Determine the (X, Y) coordinate at the center of the cell enclosing the given text.  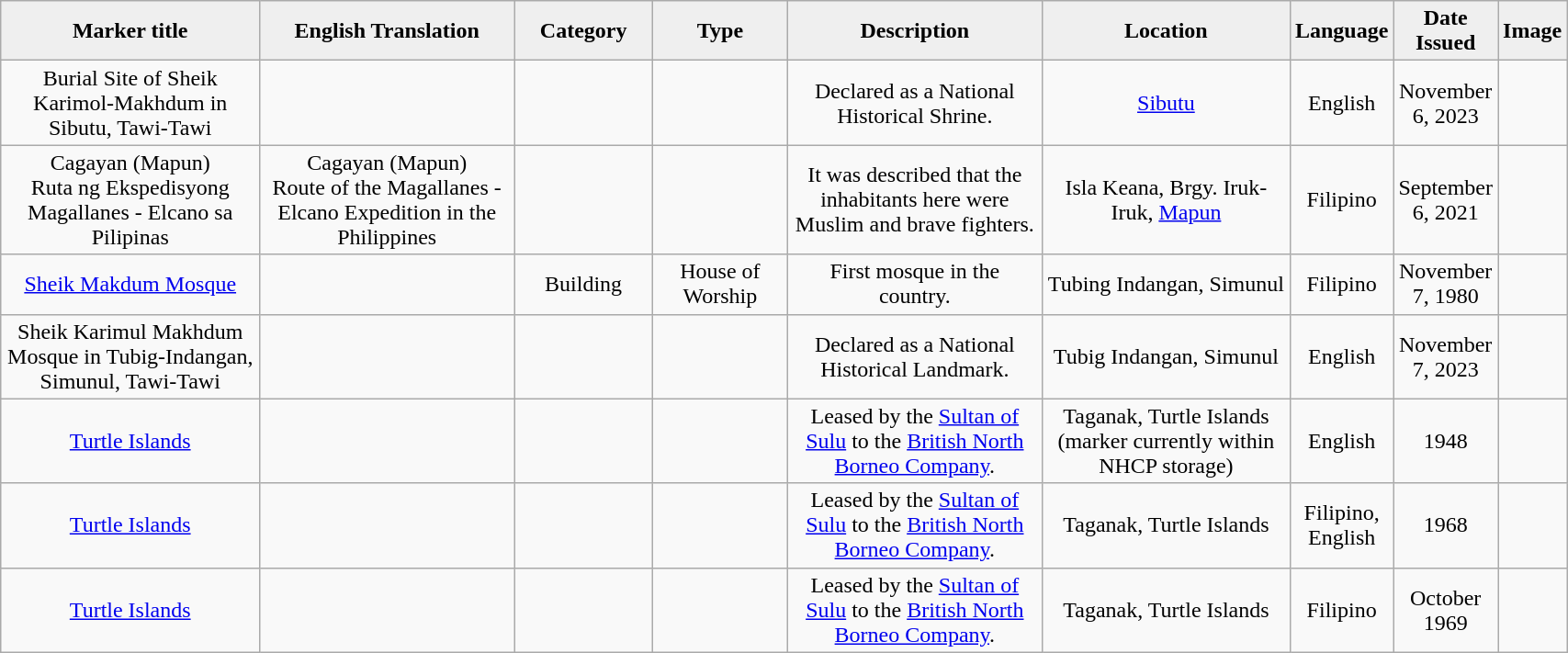
Building (584, 285)
Burial Site of Sheik Karimol-Makhdum in Sibutu, Tawi-Tawi (130, 103)
Location (1166, 31)
November 7, 1980 (1446, 285)
Sheik Makdum Mosque (130, 285)
Tubig Indangan, Simunul (1166, 356)
November 6, 2023 (1446, 103)
Tubing Indangan, Simunul (1166, 285)
Sibutu (1166, 103)
Marker title (130, 31)
Date Issued (1446, 31)
Taganak, Turtle Islands (marker currently within NHCP storage) (1166, 441)
1948 (1446, 441)
Category (584, 31)
Language (1341, 31)
Image (1532, 31)
Declared as a National Historical Landmark. (915, 356)
English Translation (388, 31)
September 6, 2021 (1446, 200)
Description (915, 31)
Declared as a National Historical Shrine. (915, 103)
November 7, 2023 (1446, 356)
Isla Keana, Brgy. Iruk-Iruk, Mapun (1166, 200)
October 1969 (1446, 610)
Cagayan (Mapun)Ruta ng Ekspedisyong Magallanes - Elcano sa Pilipinas (130, 200)
Sheik Karimul Makhdum Mosque in Tubig-Indangan, Simunul, Tawi-Tawi (130, 356)
Cagayan (Mapun)Route of the Magallanes - Elcano Expedition in the Philippines (388, 200)
House of Worship (720, 285)
Filipino, English (1341, 525)
Type (720, 31)
It was described that the inhabitants here were Muslim and brave fighters. (915, 200)
First mosque in the country. (915, 285)
1968 (1446, 525)
